Output the (X, Y) coordinate of the center of the cell containing the given text.  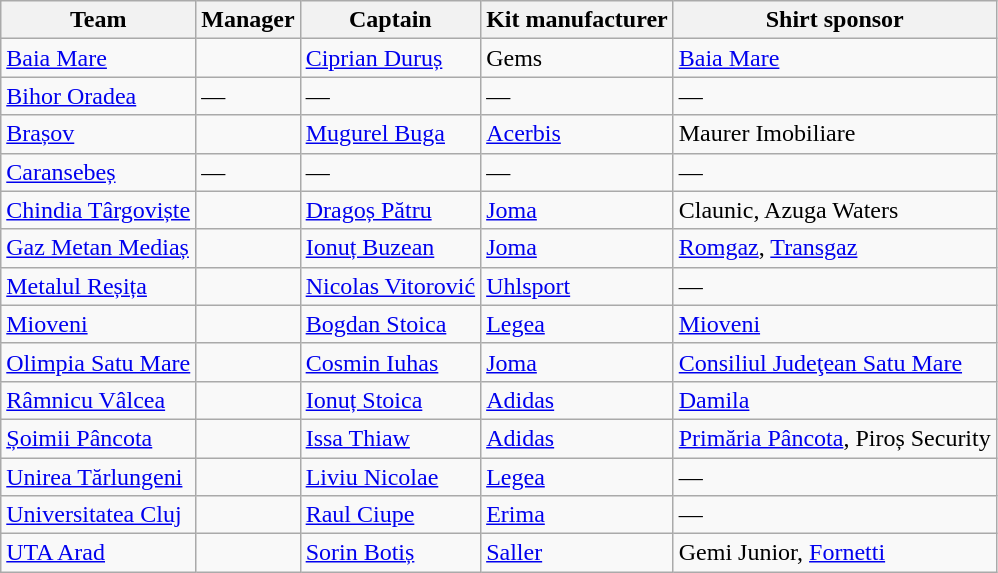
Saller (578, 553)
Bogdan Stoica (390, 324)
Liviu Nicolae (390, 477)
Mugurel Buga (390, 134)
Romgaz, Transgaz (834, 248)
Gemi Junior, Fornetti (834, 553)
Primăria Pâncota, Piroș Security (834, 438)
Raul Ciupe (390, 515)
Acerbis (578, 134)
Șoimii Pâncota (98, 438)
Consiliul Judeţean Satu Mare (834, 362)
Ionuț Buzean (390, 248)
Captain (390, 20)
Metalul Reșița (98, 286)
Nicolas Vitorović (390, 286)
Manager (248, 20)
Unirea Tărlungeni (98, 477)
Gaz Metan Mediaș (98, 248)
Brașov (98, 134)
Chindia Târgoviște (98, 210)
Caransebeș (98, 172)
UTA Arad (98, 553)
Râmnicu Vâlcea (98, 400)
Cosmin Iuhas (390, 362)
Maurer Imobiliare (834, 134)
Erima (578, 515)
Dragoș Pătru (390, 210)
Universitatea Cluj (98, 515)
Issa Thiaw (390, 438)
Damila (834, 400)
Sorin Botiș (390, 553)
Ciprian Duruș (390, 58)
Ionuț Stoica (390, 400)
Gems (578, 58)
Uhlsport (578, 286)
Claunic, Azuga Waters (834, 210)
Olimpia Satu Mare (98, 362)
Shirt sponsor (834, 20)
Team (98, 20)
Bihor Oradea (98, 96)
Kit manufacturer (578, 20)
